Output the (X, Y) coordinate of the center of the cell containing the given text.  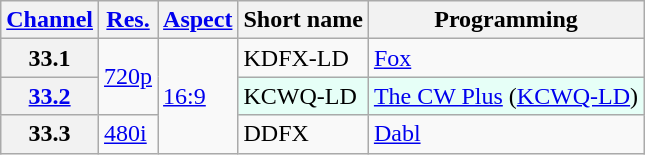
33.3 (50, 134)
Aspect (198, 20)
The CW Plus (KCWQ-LD) (506, 96)
Fox (506, 58)
DDFX (303, 134)
33.2 (50, 96)
Res. (128, 20)
16:9 (198, 96)
Short name (303, 20)
480i (128, 134)
33.1 (50, 58)
KCWQ-LD (303, 96)
KDFX-LD (303, 58)
Dabl (506, 134)
Channel (50, 20)
720p (128, 77)
Programming (506, 20)
